Search for the cell housing the specified text and yield its [X, Y] center coordinate. 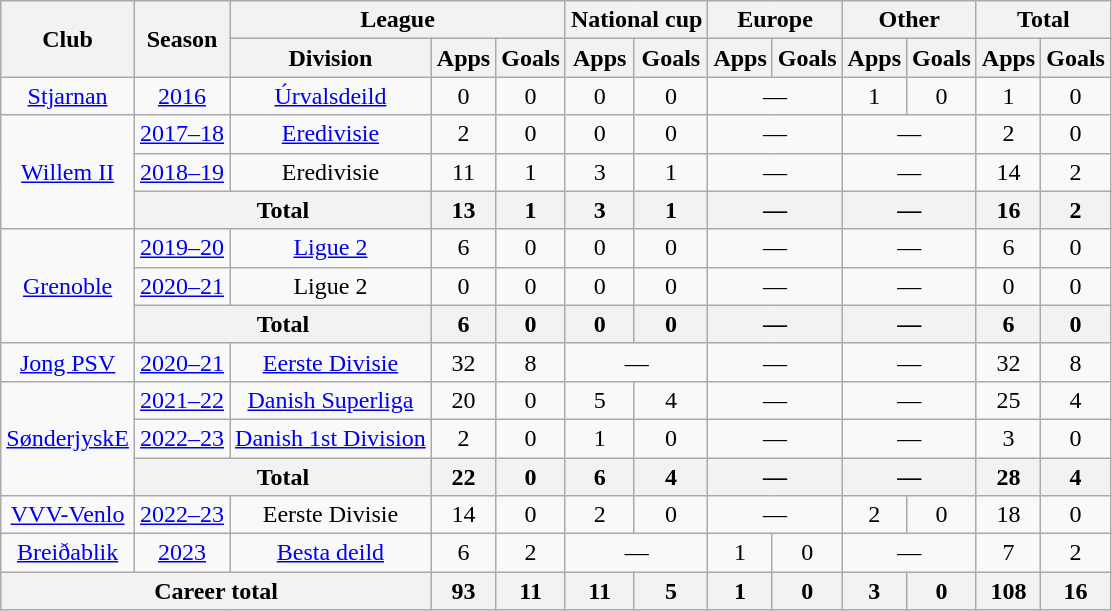
Division [331, 58]
22 [463, 477]
Season [182, 39]
National cup [636, 20]
2019–20 [182, 248]
Besta deild [331, 553]
Grenoble [68, 286]
Europe [775, 20]
Jong PSV [68, 362]
20 [463, 400]
2018–19 [182, 172]
28 [1008, 477]
Club [68, 39]
Other [909, 20]
2021–22 [182, 400]
Stjarnan [68, 96]
7 [1008, 553]
Breiðablik [68, 553]
Career total [216, 591]
2023 [182, 553]
93 [463, 591]
Danish Superliga [331, 400]
13 [463, 210]
League [398, 20]
VVV-Venlo [68, 515]
2016 [182, 96]
18 [1008, 515]
2017–18 [182, 134]
Danish 1st Division [331, 438]
SønderjyskE [68, 438]
108 [1008, 591]
25 [1008, 400]
Willem II [68, 172]
Úrvalsdeild [331, 96]
